Provide the [X, Y] coordinate of the cell's center where the given text is located.  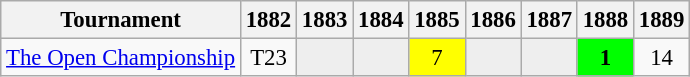
1888 [605, 20]
The Open Championship [121, 58]
1889 [661, 20]
Tournament [121, 20]
1883 [325, 20]
14 [661, 58]
1887 [549, 20]
1886 [493, 20]
1885 [437, 20]
1884 [381, 20]
1 [605, 58]
T23 [268, 58]
7 [437, 58]
1882 [268, 20]
